Identify which cell holds the provided text, then report its [X, Y] central coordinate. 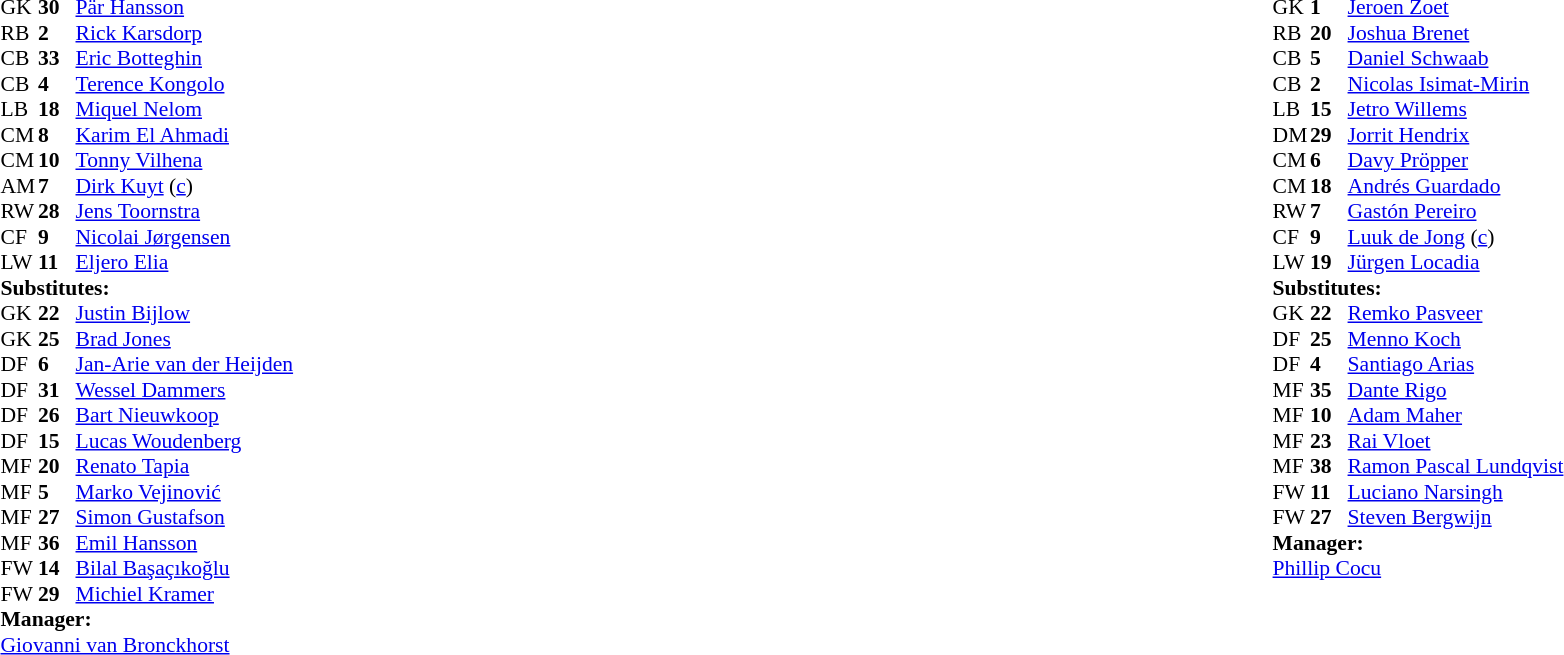
Luciano Narsingh [1456, 492]
Justin Bijlow [185, 313]
Jorrit Hendrix [1456, 135]
Lucas Woudenberg [185, 441]
Gastón Pereiro [1456, 211]
Karim El Ahmadi [185, 135]
8 [57, 135]
31 [57, 390]
Rick Karsdorp [185, 33]
Jürgen Locadia [1456, 263]
Renato Tapia [185, 467]
Menno Koch [1456, 339]
Phillip Cocu [1418, 569]
Santiago Arias [1456, 365]
Dante Rigo [1456, 390]
Brad Jones [185, 339]
Bilal Başaçıkoğlu [185, 569]
Steven Bergwijn [1456, 517]
Michiel Kramer [185, 594]
Remko Pasveer [1456, 313]
Nicolas Isimat-Mirin [1456, 84]
Davy Pröpper [1456, 161]
Andrés Guardado [1456, 186]
38 [1329, 467]
Joshua Brenet [1456, 33]
Terence Kongolo [185, 84]
33 [57, 59]
Miquel Nelom [185, 109]
26 [57, 415]
Marko Vejinović [185, 492]
Rai Vloet [1456, 441]
23 [1329, 441]
Jens Toornstra [185, 211]
Luuk de Jong (c) [1456, 237]
AM [19, 186]
Jetro Willems [1456, 109]
Daniel Schwaab [1456, 59]
Eric Botteghin [185, 59]
Simon Gustafson [185, 517]
19 [1329, 263]
Eljero Elia [185, 263]
35 [1329, 390]
28 [57, 211]
36 [57, 543]
Dirk Kuyt (c) [185, 186]
Adam Maher [1456, 415]
Tonny Vilhena [185, 161]
Bart Nieuwkoop [185, 415]
Nicolai Jørgensen [185, 237]
Wessel Dammers [185, 390]
Jan-Arie van der Heijden [185, 365]
Emil Hansson [185, 543]
14 [57, 569]
DM [1292, 135]
Ramon Pascal Lundqvist [1456, 467]
